Determine the [x, y] coordinate at the center of the cell enclosing the given text.  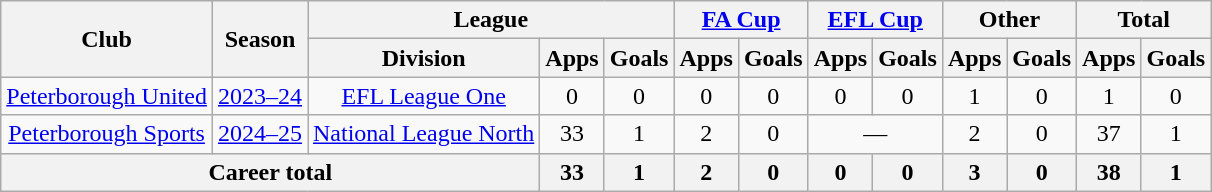
League [491, 20]
Season [260, 39]
EFL League One [424, 96]
National League North [424, 134]
2023–24 [260, 96]
38 [1109, 172]
Club [107, 39]
Other [1009, 20]
— [875, 134]
EFL Cup [875, 20]
FA Cup [741, 20]
2024–25 [260, 134]
3 [974, 172]
Career total [270, 172]
Peterborough Sports [107, 134]
37 [1109, 134]
Total [1144, 20]
Division [424, 58]
Peterborough United [107, 96]
